Identify which cell holds the provided text, then report its (x, y) central coordinate. 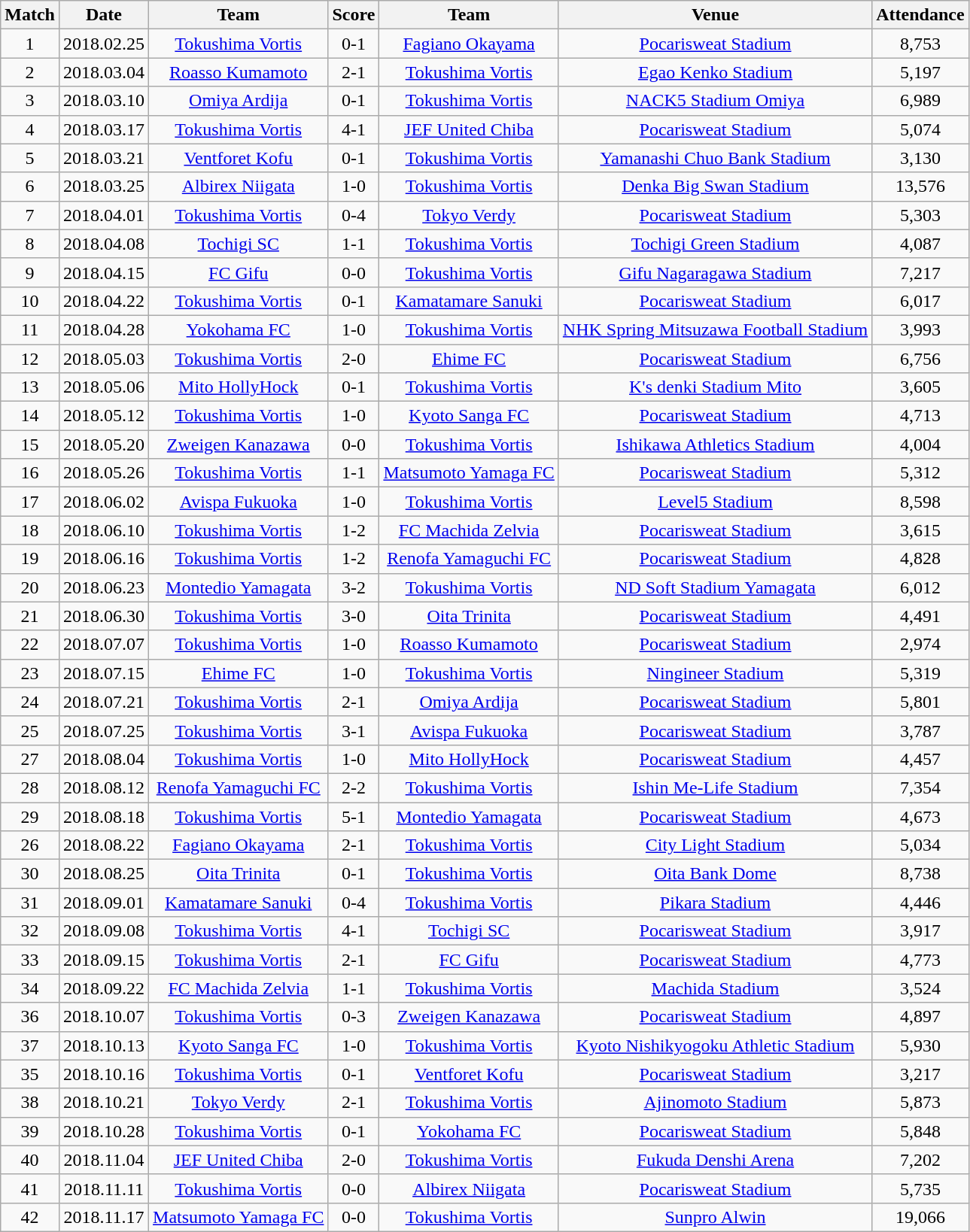
Attendance (920, 15)
40 (30, 1160)
3,787 (920, 730)
5 (30, 158)
2018.10.21 (104, 1103)
5,303 (920, 215)
2018.06.10 (104, 530)
Pikara Stadium (715, 903)
Ningineer Stadium (715, 673)
3,605 (920, 387)
4,004 (920, 445)
Tochigi Green Stadium (715, 244)
2018.02.25 (104, 44)
4,897 (920, 1017)
3,615 (920, 530)
41 (30, 1188)
22 (30, 645)
2-2 (354, 787)
Sunpro Alwin (715, 1217)
2018.09.22 (104, 988)
2018.04.28 (104, 329)
4,457 (920, 759)
28 (30, 787)
2018.03.10 (104, 101)
11 (30, 329)
Oita Bank Dome (715, 874)
Venue (715, 15)
3-2 (354, 587)
5,930 (920, 1045)
Ishin Me-Life Stadium (715, 787)
29 (30, 816)
5,735 (920, 1188)
8 (30, 244)
2018.11.04 (104, 1160)
7,217 (920, 272)
19,066 (920, 1217)
38 (30, 1103)
3-1 (354, 730)
2018.07.07 (104, 645)
12 (30, 359)
3 (30, 101)
NHK Spring Mitsuzawa Football Stadium (715, 329)
2018.10.07 (104, 1017)
5,801 (920, 702)
3,130 (920, 158)
2018.08.18 (104, 816)
42 (30, 1217)
Machida Stadium (715, 988)
39 (30, 1131)
2018.05.20 (104, 445)
2018.09.01 (104, 903)
2018.03.21 (104, 158)
Egao Kenko Stadium (715, 72)
15 (30, 445)
32 (30, 931)
2018.04.01 (104, 215)
2018.08.04 (104, 759)
Match (30, 15)
Denka Big Swan Stadium (715, 187)
Ajinomoto Stadium (715, 1103)
2018.03.04 (104, 72)
1 (30, 44)
16 (30, 473)
36 (30, 1017)
2018.06.23 (104, 587)
2 (30, 72)
30 (30, 874)
Score (354, 15)
3,524 (920, 988)
34 (30, 988)
Date (104, 15)
26 (30, 845)
2018.04.15 (104, 272)
Ishikawa Athletics Stadium (715, 445)
2018.05.12 (104, 416)
2018.03.25 (104, 187)
10 (30, 301)
5,319 (920, 673)
Yamanashi Chuo Bank Stadium (715, 158)
K's denki Stadium Mito (715, 387)
5,197 (920, 72)
33 (30, 960)
2018.11.17 (104, 1217)
4,491 (920, 616)
7 (30, 215)
6,017 (920, 301)
14 (30, 416)
2018.07.25 (104, 730)
3,993 (920, 329)
2018.07.15 (104, 673)
35 (30, 1074)
2018.11.11 (104, 1188)
31 (30, 903)
6,989 (920, 101)
5-1 (354, 816)
2,974 (920, 645)
2018.09.08 (104, 931)
20 (30, 587)
25 (30, 730)
2018.06.16 (104, 559)
2018.05.06 (104, 387)
6 (30, 187)
2018.10.28 (104, 1131)
8,738 (920, 874)
4,828 (920, 559)
2018.08.22 (104, 845)
13 (30, 387)
2018.05.26 (104, 473)
3,917 (920, 931)
6,756 (920, 359)
2018.03.17 (104, 129)
7,202 (920, 1160)
2018.08.25 (104, 874)
7,354 (920, 787)
3-0 (354, 616)
Fukuda Denshi Arena (715, 1160)
5,074 (920, 129)
4,673 (920, 816)
0-3 (354, 1017)
37 (30, 1045)
27 (30, 759)
4,713 (920, 416)
8,753 (920, 44)
2018.04.22 (104, 301)
5,848 (920, 1131)
ND Soft Stadium Yamagata (715, 587)
Level5 Stadium (715, 502)
2018.05.03 (104, 359)
17 (30, 502)
6,012 (920, 587)
4,446 (920, 903)
2018.04.08 (104, 244)
2018.06.02 (104, 502)
2018.09.15 (104, 960)
2018.10.13 (104, 1045)
5,034 (920, 845)
5,873 (920, 1103)
2018.07.21 (104, 702)
2018.08.12 (104, 787)
21 (30, 616)
Gifu Nagaragawa Stadium (715, 272)
4,773 (920, 960)
Kyoto Nishikyogoku Athletic Stadium (715, 1045)
9 (30, 272)
19 (30, 559)
8,598 (920, 502)
NACK5 Stadium Omiya (715, 101)
5,312 (920, 473)
24 (30, 702)
2018.10.16 (104, 1074)
City Light Stadium (715, 845)
3,217 (920, 1074)
2018.06.30 (104, 616)
18 (30, 530)
4,087 (920, 244)
4 (30, 129)
13,576 (920, 187)
23 (30, 673)
